For the text-containing cell, return its midpoint in [X, Y] coordinate format. 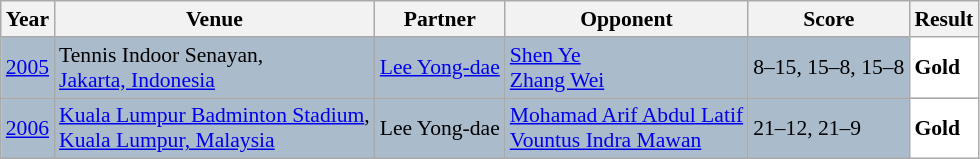
Venue [214, 19]
Year [28, 19]
Score [828, 19]
2005 [28, 68]
Partner [440, 19]
Tennis Indoor Senayan,Jakarta, Indonesia [214, 68]
Result [944, 19]
2006 [28, 128]
Mohamad Arif Abdul Latif Vountus Indra Mawan [626, 128]
Shen Ye Zhang Wei [626, 68]
8–15, 15–8, 15–8 [828, 68]
Opponent [626, 19]
Kuala Lumpur Badminton Stadium,Kuala Lumpur, Malaysia [214, 128]
21–12, 21–9 [828, 128]
